Extract the (x, y) coordinate from the center of the cell holding the provided text.  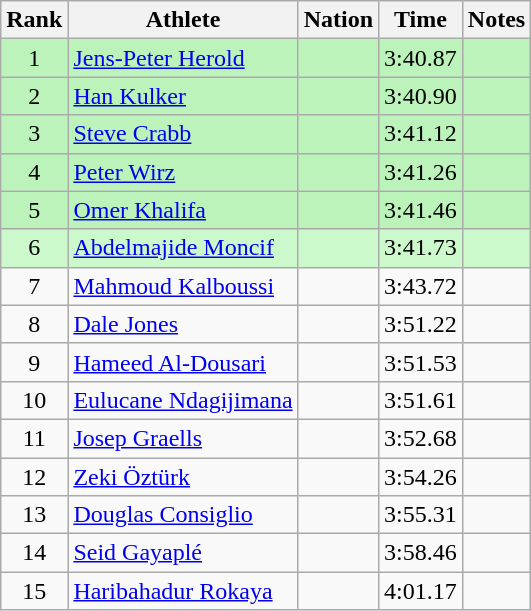
3:58.46 (421, 553)
Jens-Peter Herold (183, 58)
Athlete (183, 20)
7 (34, 286)
4 (34, 172)
3:55.31 (421, 515)
9 (34, 362)
Notes (496, 20)
Rank (34, 20)
Mahmoud Kalboussi (183, 286)
2 (34, 96)
Douglas Consiglio (183, 515)
Abdelmajide Moncif (183, 248)
1 (34, 58)
3:40.90 (421, 96)
3:52.68 (421, 438)
3:41.26 (421, 172)
13 (34, 515)
3:51.53 (421, 362)
3:43.72 (421, 286)
Han Kulker (183, 96)
3:51.22 (421, 324)
11 (34, 438)
Josep Graells (183, 438)
3:54.26 (421, 477)
3:51.61 (421, 400)
Zeki Öztürk (183, 477)
3 (34, 134)
12 (34, 477)
Dale Jones (183, 324)
4:01.17 (421, 591)
Omer Khalifa (183, 210)
15 (34, 591)
6 (34, 248)
Time (421, 20)
14 (34, 553)
Eulucane Ndagijimana (183, 400)
10 (34, 400)
Nation (338, 20)
3:40.87 (421, 58)
Seid Gayaplé (183, 553)
Hameed Al-Dousari (183, 362)
Peter Wirz (183, 172)
8 (34, 324)
3:41.12 (421, 134)
Steve Crabb (183, 134)
Haribahadur Rokaya (183, 591)
5 (34, 210)
3:41.46 (421, 210)
3:41.73 (421, 248)
